For the text-containing cell, return its midpoint in [X, Y] coordinate format. 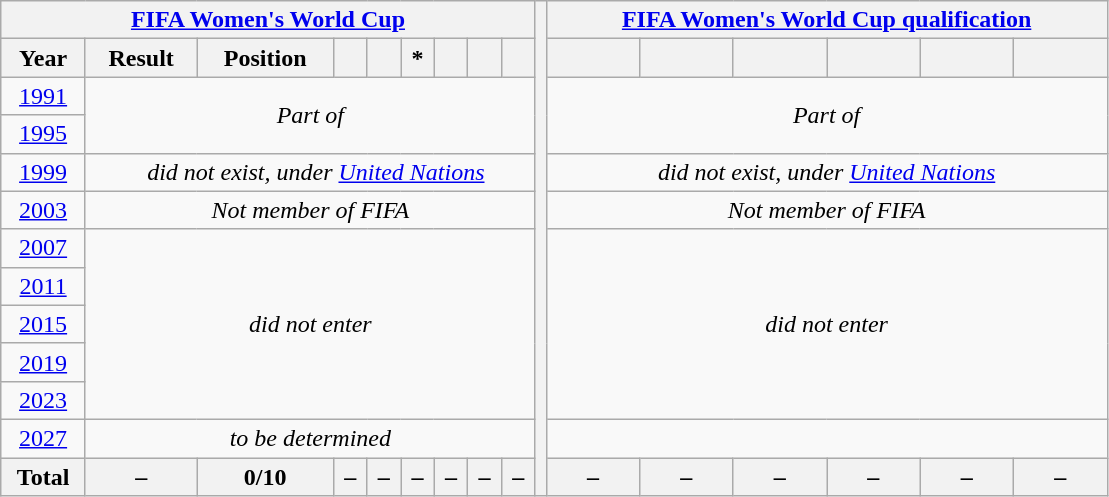
FIFA Women's World Cup [268, 20]
2023 [44, 400]
1995 [44, 134]
FIFA Women's World Cup qualification [826, 20]
Year [44, 58]
Result [140, 58]
2019 [44, 362]
1991 [44, 96]
2027 [44, 438]
0/10 [266, 477]
2011 [44, 286]
Total [44, 477]
Position [266, 58]
* [418, 58]
2007 [44, 248]
2003 [44, 210]
1999 [44, 172]
2015 [44, 324]
to be determined [310, 438]
